Find where the given text appears and provide that cell's center as (X, Y) coordinate. 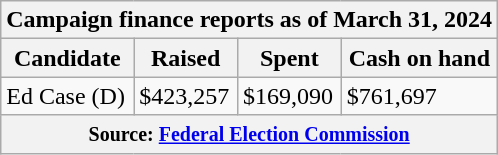
Spent (289, 58)
Campaign finance reports as of March 31, 2024 (250, 20)
Raised (186, 58)
Ed Case (D) (68, 96)
Cash on hand (419, 58)
Source: Federal Election Commission (250, 134)
Candidate (68, 58)
$169,090 (289, 96)
$761,697 (419, 96)
$423,257 (186, 96)
